Determine the (x, y) coordinate at the center of the cell enclosing the given text.  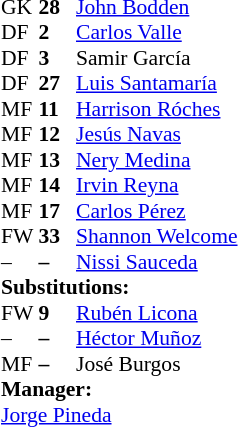
Héctor Muñoz (157, 339)
13 (57, 160)
Harrison Róches (157, 109)
14 (57, 185)
11 (57, 109)
3 (57, 58)
12 (57, 135)
Carlos Pérez (157, 211)
Jesús Navas (157, 135)
27 (57, 83)
Manager: (120, 389)
Carlos Valle (157, 33)
Nissi Sauceda (157, 262)
Luis Santamaría (157, 83)
33 (57, 237)
Nery Medina (157, 160)
2 (57, 33)
José Burgos (157, 364)
Samir García (157, 58)
Irvin Reyna (157, 185)
17 (57, 211)
Shannon Welcome (157, 237)
Rubén Licona (157, 313)
9 (57, 313)
Substitutions: (120, 287)
